Determine the (x, y) coordinate at the center of the cell enclosing the given text.  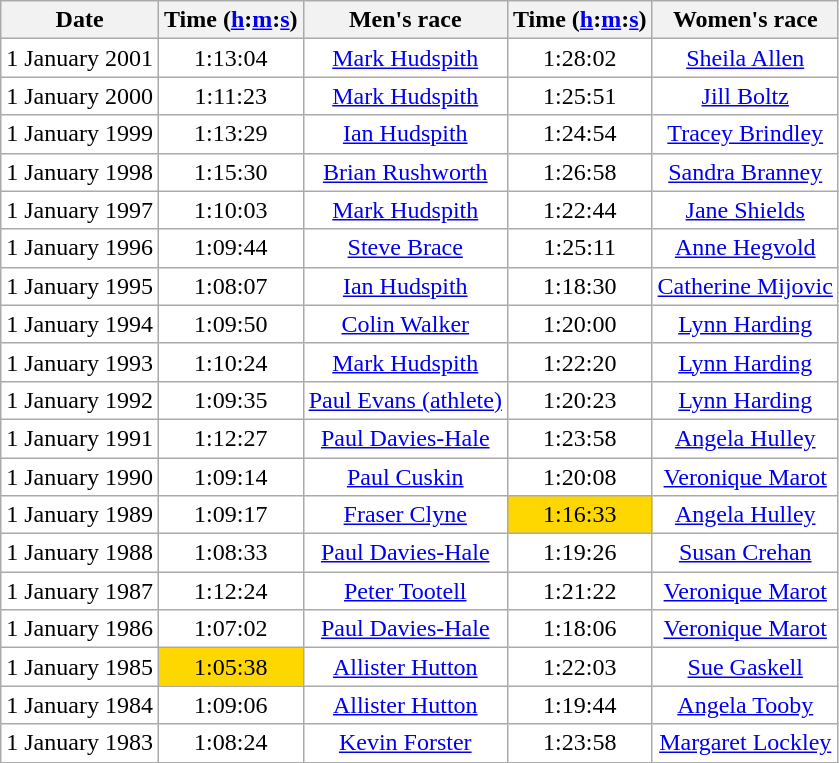
1 January 1983 (80, 743)
Steve Brace (405, 248)
1:19:26 (580, 553)
Margaret Lockley (745, 743)
Sandra Branney (745, 172)
1:15:30 (230, 172)
1:25:51 (580, 96)
1:09:50 (230, 324)
1 January 1986 (80, 629)
1 January 1989 (80, 515)
1:21:22 (580, 591)
1 January 1988 (80, 553)
Jane Shields (745, 210)
Sheila Allen (745, 58)
1 January 1998 (80, 172)
1 January 1995 (80, 286)
1:20:08 (580, 477)
1 January 1994 (80, 324)
Colin Walker (405, 324)
1:12:27 (230, 438)
Peter Tootell (405, 591)
1:18:30 (580, 286)
1:09:44 (230, 248)
1:07:02 (230, 629)
1:09:06 (230, 705)
1:26:58 (580, 172)
1:09:35 (230, 400)
1:09:14 (230, 477)
1:19:44 (580, 705)
1 January 1997 (80, 210)
1 January 1992 (80, 400)
Brian Rushworth (405, 172)
1:08:24 (230, 743)
1:11:23 (230, 96)
1:22:20 (580, 362)
1:18:06 (580, 629)
1:05:38 (230, 667)
1:22:44 (580, 210)
Tracey Brindley (745, 134)
1:16:33 (580, 515)
Fraser Clyne (405, 515)
1:10:24 (230, 362)
1:20:23 (580, 400)
1:20:00 (580, 324)
1:28:02 (580, 58)
1:09:17 (230, 515)
1 January 1985 (80, 667)
Angela Tooby (745, 705)
1 January 1990 (80, 477)
1:24:54 (580, 134)
1 January 1984 (80, 705)
1 January 2001 (80, 58)
1:10:03 (230, 210)
1:13:29 (230, 134)
1:25:11 (580, 248)
Susan Crehan (745, 553)
1:13:04 (230, 58)
1:08:07 (230, 286)
1 January 1996 (80, 248)
Men's race (405, 20)
Kevin Forster (405, 743)
Paul Evans (athlete) (405, 400)
1:22:03 (580, 667)
Paul Cuskin (405, 477)
Women's race (745, 20)
1 January 2000 (80, 96)
Date (80, 20)
1:08:33 (230, 553)
1 January 1987 (80, 591)
1 January 1993 (80, 362)
Anne Hegvold (745, 248)
1 January 1999 (80, 134)
Catherine Mijovic (745, 286)
Jill Boltz (745, 96)
Sue Gaskell (745, 667)
1:12:24 (230, 591)
1 January 1991 (80, 438)
